Capture the cell that displays the provided text and extract its [X, Y] central coordinate. 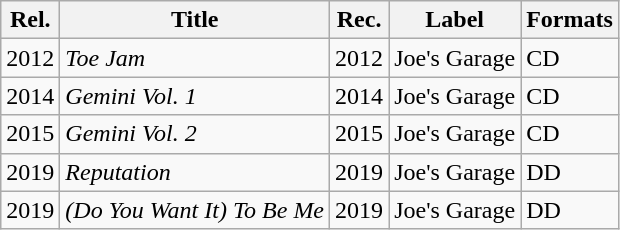
Label [455, 20]
Formats [570, 20]
(Do You Want It) To Be Me [195, 210]
Gemini Vol. 2 [195, 134]
Reputation [195, 172]
Gemini Vol. 1 [195, 96]
Rel. [30, 20]
Toe Jam [195, 58]
Title [195, 20]
Rec. [360, 20]
